Detect which cell encompasses the target text, then output its (X, Y) center coordinate. 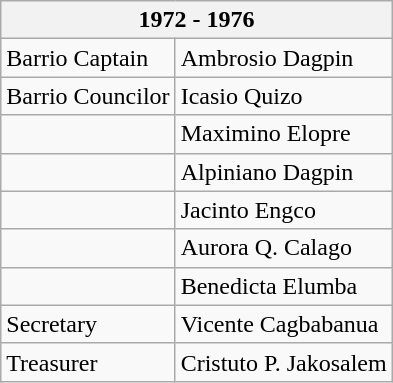
Jacinto Engco (284, 210)
Treasurer (88, 362)
1972 - 1976 (196, 20)
Benedicta Elumba (284, 286)
Barrio Councilor (88, 96)
Alpiniano Dagpin (284, 172)
Vicente Cagbabanua (284, 324)
Ambrosio Dagpin (284, 58)
Icasio Quizo (284, 96)
Maximino Elopre (284, 134)
Aurora Q. Calago (284, 248)
Barrio Captain (88, 58)
Secretary (88, 324)
Cristuto P. Jakosalem (284, 362)
